Extract the (x, y) coordinate from the center of the cell holding the provided text.  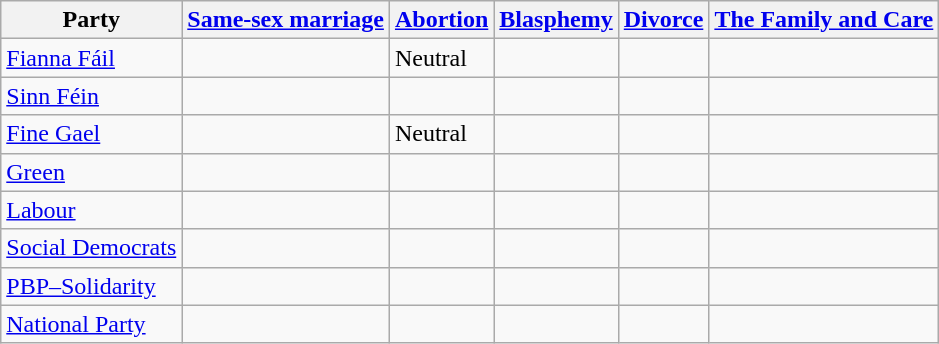
Abortion (441, 20)
Social Democrats (92, 248)
Same-sex marriage (286, 20)
The Family and Care (824, 20)
Fine Gael (92, 134)
Blasphemy (556, 20)
Fianna Fáil (92, 58)
Green (92, 172)
PBP–Solidarity (92, 286)
Divorce (664, 20)
Sinn Féin (92, 96)
National Party (92, 324)
Party (92, 20)
Labour (92, 210)
